Pinpoint the cell where the given text exists, returning its (x, y) midpoint coordinate. 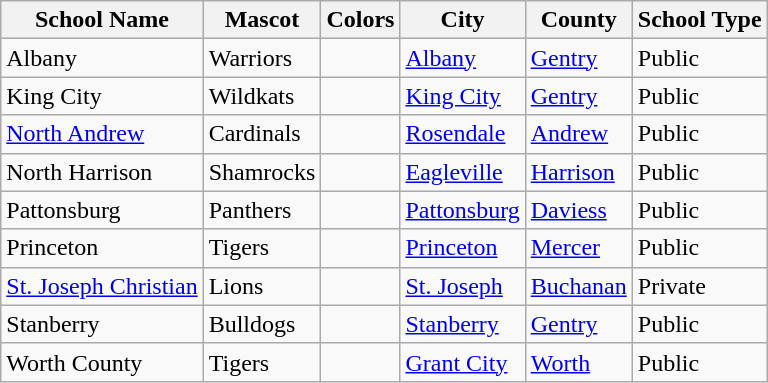
Daviess (578, 210)
Worth County (102, 362)
North Andrew (102, 134)
Harrison (578, 172)
City (462, 20)
Lions (262, 286)
Rosendale (462, 134)
Colors (360, 20)
Mercer (578, 248)
Worth (578, 362)
Shamrocks (262, 172)
Eagleville (462, 172)
School Type (700, 20)
Warriors (262, 58)
Mascot (262, 20)
Private (700, 286)
Buchanan (578, 286)
St. Joseph Christian (102, 286)
Wildkats (262, 96)
County (578, 20)
Grant City (462, 362)
North Harrison (102, 172)
Cardinals (262, 134)
School Name (102, 20)
Andrew (578, 134)
St. Joseph (462, 286)
Bulldogs (262, 324)
Panthers (262, 210)
